Output the (X, Y) coordinate of the center of the cell containing the given text.  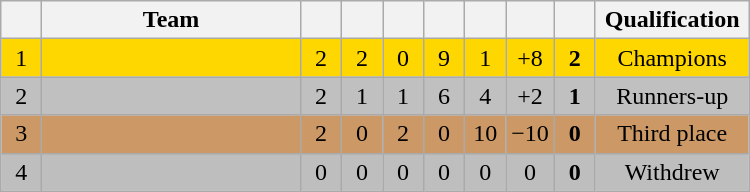
Champions (672, 58)
Qualification (672, 20)
+8 (530, 58)
10 (486, 134)
9 (444, 58)
Withdrew (672, 172)
3 (22, 134)
Third place (672, 134)
Team (172, 20)
+2 (530, 96)
Runners-up (672, 96)
−10 (530, 134)
6 (444, 96)
